For the text-containing cell, return its midpoint in [X, Y] coordinate format. 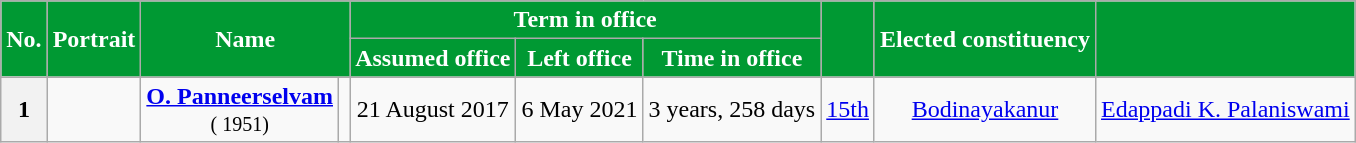
15th [848, 110]
O. Panneerselvam( 1951) [240, 110]
3 years, 258 days [732, 110]
Portrait [94, 39]
No. [24, 39]
Edappadi K. Palaniswami [1226, 110]
Left office [580, 58]
6 May 2021 [580, 110]
1 [24, 110]
Bodinayakanur [984, 110]
Assumed office [433, 58]
Time in office [732, 58]
Term in office [586, 20]
21 August 2017 [433, 110]
Name [246, 39]
Elected constituency [984, 39]
